Return the (X, Y) coordinate for the center point of the cell that contains the specified text.  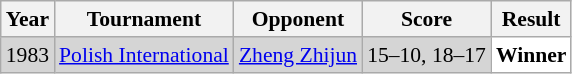
1983 (28, 55)
Polish International (144, 55)
15–10, 18–17 (426, 55)
Zheng Zhijun (298, 55)
Year (28, 19)
Winner (532, 55)
Result (532, 19)
Score (426, 19)
Tournament (144, 19)
Opponent (298, 19)
